Return [x, y] of the center of cell containing provided text 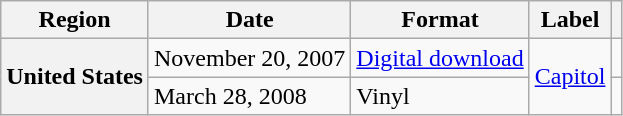
March 28, 2008 [249, 96]
Label [570, 20]
Capitol [570, 77]
Region [75, 20]
Digital download [440, 58]
November 20, 2007 [249, 58]
Vinyl [440, 96]
United States [75, 77]
Format [440, 20]
Date [249, 20]
